From the cell containing the given text, extract its center point as (x, y) coordinate. 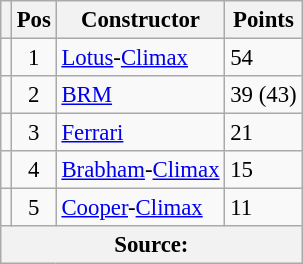
39 (43) (264, 95)
Source: (152, 245)
11 (264, 208)
2 (34, 95)
Lotus-Climax (140, 58)
Pos (34, 20)
Points (264, 20)
21 (264, 133)
4 (34, 170)
5 (34, 208)
1 (34, 58)
BRM (140, 95)
54 (264, 58)
15 (264, 170)
Ferrari (140, 133)
3 (34, 133)
Constructor (140, 20)
Cooper-Climax (140, 208)
Brabham-Climax (140, 170)
